Determine the (X, Y) coordinate at the center of the cell enclosing the given text.  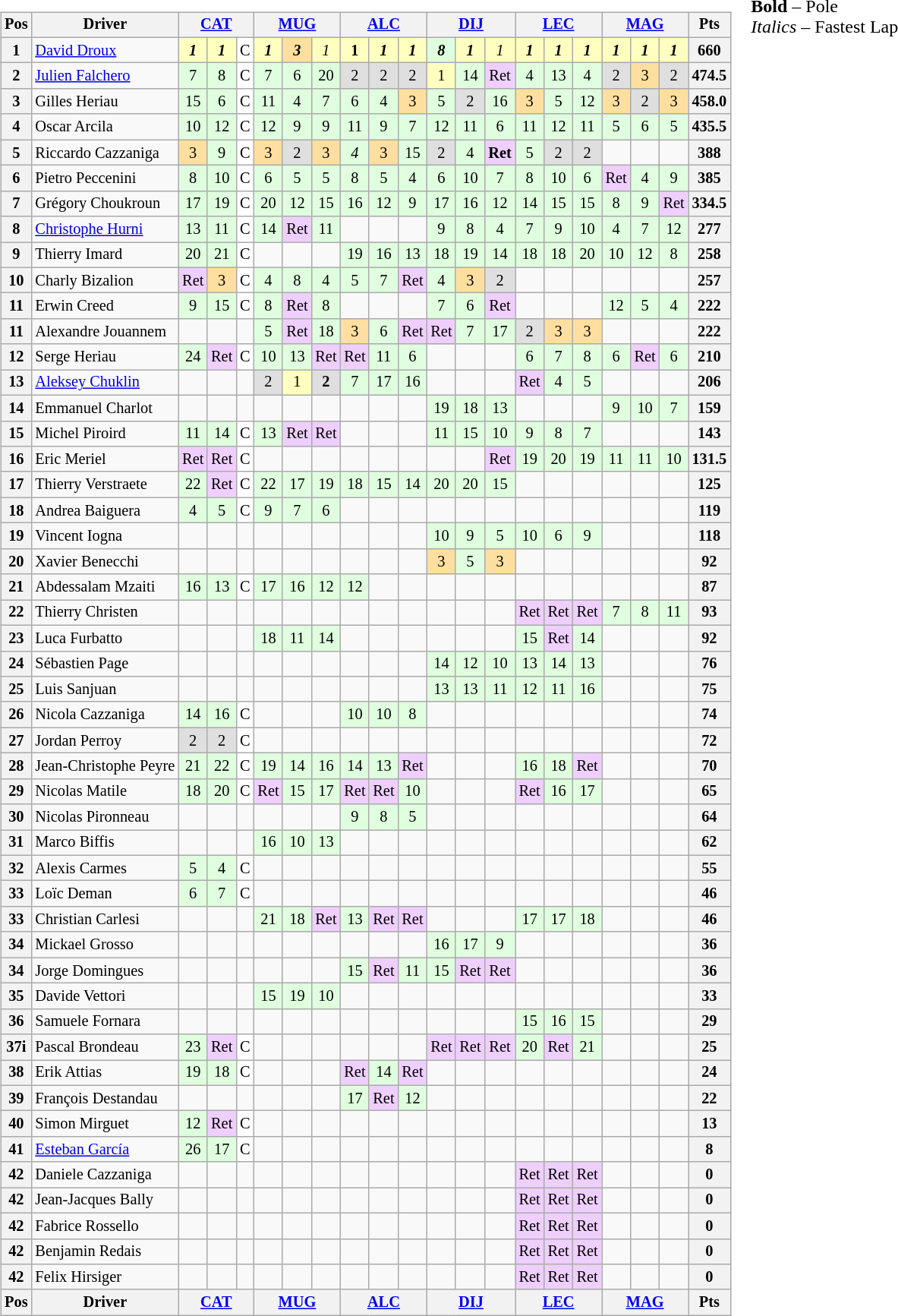
64 (710, 817)
Esteban García (105, 1150)
Mickael Grosso (105, 945)
Jordan Perroy (105, 740)
435.5 (710, 127)
Vincent Iogna (105, 536)
Abdessalam Mzaiti (105, 587)
François Destandau (105, 1098)
159 (710, 408)
Nicolas Pironneau (105, 817)
72 (710, 740)
660 (710, 50)
Oscar Arcila (105, 127)
30 (16, 817)
Xavier Benecchi (105, 561)
Nicolas Matile (105, 791)
65 (710, 791)
Nicola Cazzaniga (105, 715)
35 (16, 996)
93 (710, 613)
27 (16, 740)
385 (710, 178)
87 (710, 587)
41 (16, 1150)
Jorge Domingues (105, 970)
Emmanuel Charlot (105, 408)
Eric Meriel (105, 459)
75 (710, 690)
Davide Vettori (105, 996)
Charly Bizalion (105, 280)
458.0 (710, 102)
210 (710, 357)
143 (710, 434)
Alexandre Jouannem (105, 332)
40 (16, 1124)
Serge Heriau (105, 357)
Riccardo Cazzaniga (105, 153)
474.5 (710, 76)
Simon Mirguet (105, 1124)
62 (710, 843)
Samuele Fornara (105, 1021)
Sébastien Page (105, 664)
Erik Attias (105, 1073)
Alexis Carmes (105, 868)
125 (710, 484)
Grégory Choukroun (105, 204)
74 (710, 715)
131.5 (710, 459)
38 (16, 1073)
Felix Hirsiger (105, 1277)
Luca Furbatto (105, 638)
David Droux (105, 50)
Thierry Christen (105, 613)
257 (710, 280)
Aleksey Chuklin (105, 383)
Luis Sanjuan (105, 690)
Pietro Peccenini (105, 178)
Thierry Verstraete (105, 484)
Christian Carlesi (105, 920)
76 (710, 664)
388 (710, 153)
Jean-Christophe Peyre (105, 766)
277 (710, 229)
39 (16, 1098)
Benjamin Redais (105, 1251)
37i (16, 1047)
Julien Falchero (105, 76)
32 (16, 868)
28 (16, 766)
Christophe Hurni (105, 229)
Loïc Deman (105, 894)
31 (16, 843)
Jean-Jacques Bally (105, 1201)
Gilles Heriau (105, 102)
55 (710, 868)
Fabrice Rossello (105, 1226)
119 (710, 510)
Andrea Baiguera (105, 510)
258 (710, 255)
Erwin Creed (105, 306)
70 (710, 766)
118 (710, 536)
Marco Biffis (105, 843)
Pascal Brondeau (105, 1047)
Thierry Imard (105, 255)
Michel Piroird (105, 434)
Daniele Cazzaniga (105, 1175)
206 (710, 383)
334.5 (710, 204)
